Detect which cell encompasses the target text, then output its [x, y] center coordinate. 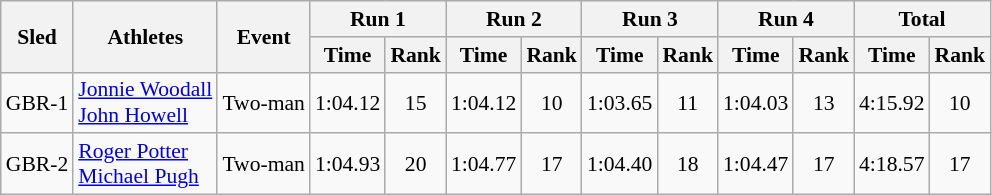
1:04.77 [484, 164]
1:04.40 [620, 164]
4:18.57 [892, 164]
GBR-1 [37, 102]
1:04.93 [348, 164]
Run 3 [650, 19]
20 [416, 164]
Run 2 [514, 19]
Sled [37, 36]
1:03.65 [620, 102]
Jonnie WoodallJohn Howell [145, 102]
13 [824, 102]
Event [264, 36]
Roger PotterMichael Pugh [145, 164]
15 [416, 102]
4:15.92 [892, 102]
Athletes [145, 36]
Run 1 [378, 19]
Total [922, 19]
GBR-2 [37, 164]
1:04.47 [756, 164]
18 [688, 164]
1:04.03 [756, 102]
Run 4 [786, 19]
11 [688, 102]
